Detect which cell encompasses the target text, then output its (X, Y) center coordinate. 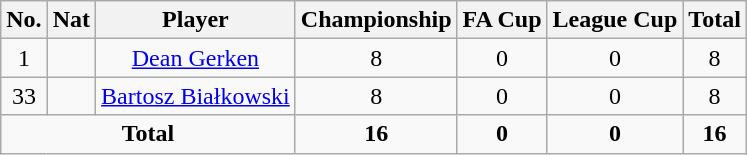
Bartosz Białkowski (196, 96)
No. (24, 20)
Player (196, 20)
Dean Gerken (196, 58)
FA Cup (502, 20)
Championship (376, 20)
33 (24, 96)
1 (24, 58)
League Cup (615, 20)
Nat (71, 20)
